Detect which cell encompasses the target text, then output its [X, Y] center coordinate. 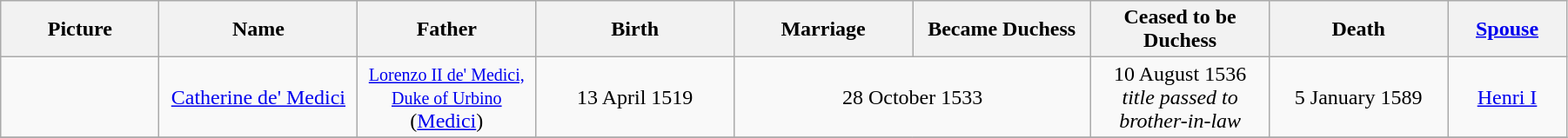
Birth [635, 30]
Spouse [1507, 30]
Death [1359, 30]
Marriage [823, 30]
Name [258, 30]
Ceased to be Duchess [1180, 30]
Lorenzo II de' Medici, Duke of Urbino (Medici) [447, 97]
Picture [80, 30]
Father [447, 30]
Henri I [1507, 97]
10 August 1536title passed to brother-in-law [1180, 97]
Became Duchess [1002, 30]
28 October 1533 [913, 97]
5 January 1589 [1359, 97]
13 April 1519 [635, 97]
Catherine de' Medici [258, 97]
